Locate the cell with the specified text and output its (x, y) center coordinate. 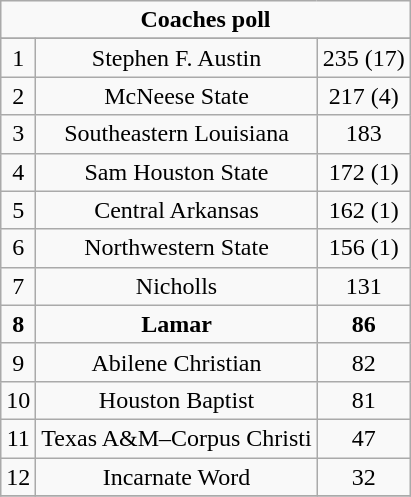
Nicholls (176, 286)
Central Arkansas (176, 210)
235 (17) (364, 58)
12 (18, 477)
4 (18, 172)
183 (364, 134)
1 (18, 58)
Lamar (176, 324)
86 (364, 324)
7 (18, 286)
81 (364, 400)
McNeese State (176, 96)
82 (364, 362)
2 (18, 96)
131 (364, 286)
32 (364, 477)
Texas A&M–Corpus Christi (176, 438)
5 (18, 210)
Abilene Christian (176, 362)
217 (4) (364, 96)
9 (18, 362)
8 (18, 324)
Coaches poll (206, 20)
Stephen F. Austin (176, 58)
172 (1) (364, 172)
162 (1) (364, 210)
Incarnate Word (176, 477)
156 (1) (364, 248)
Houston Baptist (176, 400)
47 (364, 438)
3 (18, 134)
Northwestern State (176, 248)
10 (18, 400)
6 (18, 248)
11 (18, 438)
Sam Houston State (176, 172)
Southeastern Louisiana (176, 134)
